Provide the [x, y] coordinate of the cell's center where the given text is located.  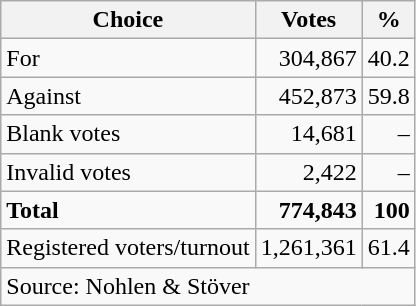
Blank votes [128, 134]
2,422 [308, 172]
For [128, 58]
1,261,361 [308, 248]
59.8 [388, 96]
Choice [128, 20]
304,867 [308, 58]
61.4 [388, 248]
Invalid votes [128, 172]
% [388, 20]
774,843 [308, 210]
Against [128, 96]
Source: Nohlen & Stöver [208, 286]
14,681 [308, 134]
Votes [308, 20]
Registered voters/turnout [128, 248]
40.2 [388, 58]
Total [128, 210]
452,873 [308, 96]
100 [388, 210]
